From the cell containing the given text, extract its center point as (x, y) coordinate. 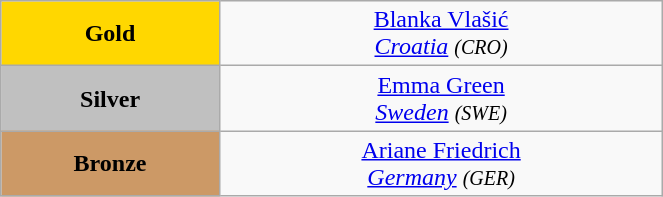
Bronze (110, 164)
Silver (110, 98)
Emma GreenSweden (SWE) (441, 98)
Gold (110, 34)
Ariane FriedrichGermany (GER) (441, 164)
Blanka VlašićCroatia (CRO) (441, 34)
